Find where the given text appears and provide that cell's center as [X, Y] coordinate. 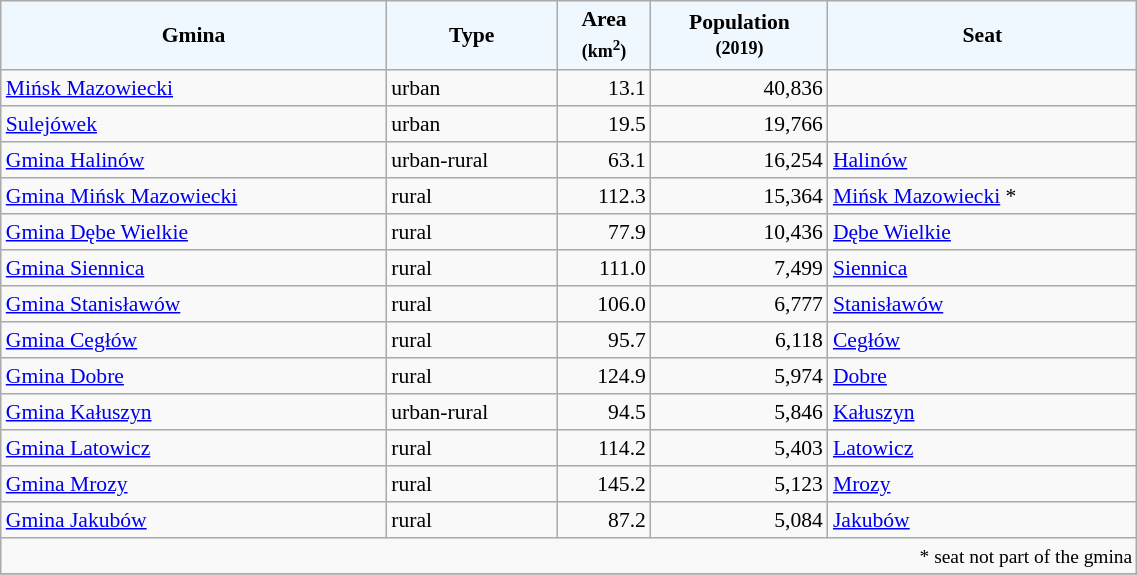
Gmina Halinów [194, 161]
Seat [982, 36]
5,403 [740, 449]
Gmina Jakubów [194, 521]
87.2 [604, 521]
Gmina Dębe Wielkie [194, 233]
Latowicz [982, 449]
Halinów [982, 161]
94.5 [604, 413]
112.3 [604, 197]
124.9 [604, 377]
111.0 [604, 269]
63.1 [604, 161]
Kałuszyn [982, 413]
Population(2019) [740, 36]
95.7 [604, 341]
Gmina [194, 36]
Gmina Kałuszyn [194, 413]
Dobre [982, 377]
16,254 [740, 161]
Sulejówek [194, 125]
Gmina Siennica [194, 269]
5,123 [740, 485]
19,766 [740, 125]
Gmina Cegłów [194, 341]
Mińsk Mazowiecki [194, 89]
19.5 [604, 125]
Gmina Mińsk Mazowiecki [194, 197]
15,364 [740, 197]
Type [472, 36]
Mińsk Mazowiecki * [982, 197]
Gmina Latowicz [194, 449]
145.2 [604, 485]
5,084 [740, 521]
106.0 [604, 305]
7,499 [740, 269]
Area(km2) [604, 36]
13.1 [604, 89]
40,836 [740, 89]
Gmina Stanisławów [194, 305]
114.2 [604, 449]
Siennica [982, 269]
Gmina Dobre [194, 377]
77.9 [604, 233]
Dębe Wielkie [982, 233]
6,118 [740, 341]
5,846 [740, 413]
10,436 [740, 233]
Mrozy [982, 485]
Stanisławów [982, 305]
6,777 [740, 305]
Jakubów [982, 521]
5,974 [740, 377]
* seat not part of the gmina [569, 556]
Cegłów [982, 341]
Gmina Mrozy [194, 485]
